For the text-containing cell, return its midpoint in (X, Y) coordinate format. 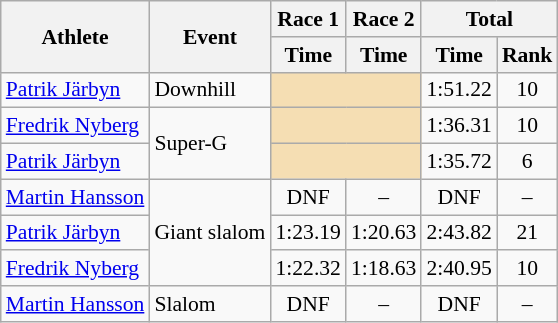
Race 1 (308, 19)
Rank (528, 55)
2:43.82 (458, 233)
6 (528, 162)
Giant slalom (210, 232)
1:22.32 (308, 269)
1:20.63 (384, 233)
1:23.19 (308, 233)
Slalom (210, 304)
1:36.31 (458, 126)
1:51.22 (458, 90)
Downhill (210, 90)
1:35.72 (458, 162)
1:18.63 (384, 269)
21 (528, 233)
Race 2 (384, 19)
Athlete (76, 36)
Total (489, 19)
Super-G (210, 144)
2:40.95 (458, 269)
Event (210, 36)
